Return the (x, y) coordinate for the center point of the cell that contains the specified text.  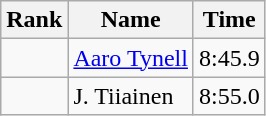
Aaro Tynell (131, 58)
J. Tiiainen (131, 96)
Name (131, 20)
8:45.9 (229, 58)
Rank (34, 20)
8:55.0 (229, 96)
Time (229, 20)
